Capture the cell that displays the provided text and extract its (x, y) central coordinate. 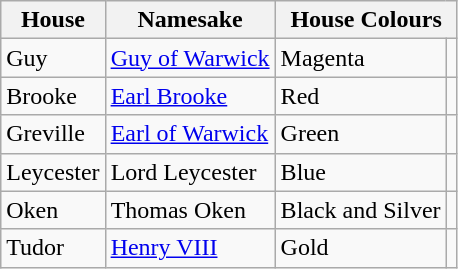
Guy of Warwick (190, 58)
Thomas Oken (190, 210)
Lord Leycester (190, 172)
Earl Brooke (190, 96)
Leycester (53, 172)
House (53, 20)
Black and Silver (360, 210)
Brooke (53, 96)
House Colours (366, 20)
Namesake (190, 20)
Guy (53, 58)
Greville (53, 134)
Gold (360, 248)
Tudor (53, 248)
Henry VIII (190, 248)
Magenta (360, 58)
Green (360, 134)
Earl of Warwick (190, 134)
Red (360, 96)
Oken (53, 210)
Blue (360, 172)
